Determine the (x, y) coordinate at the center of the cell enclosing the given text.  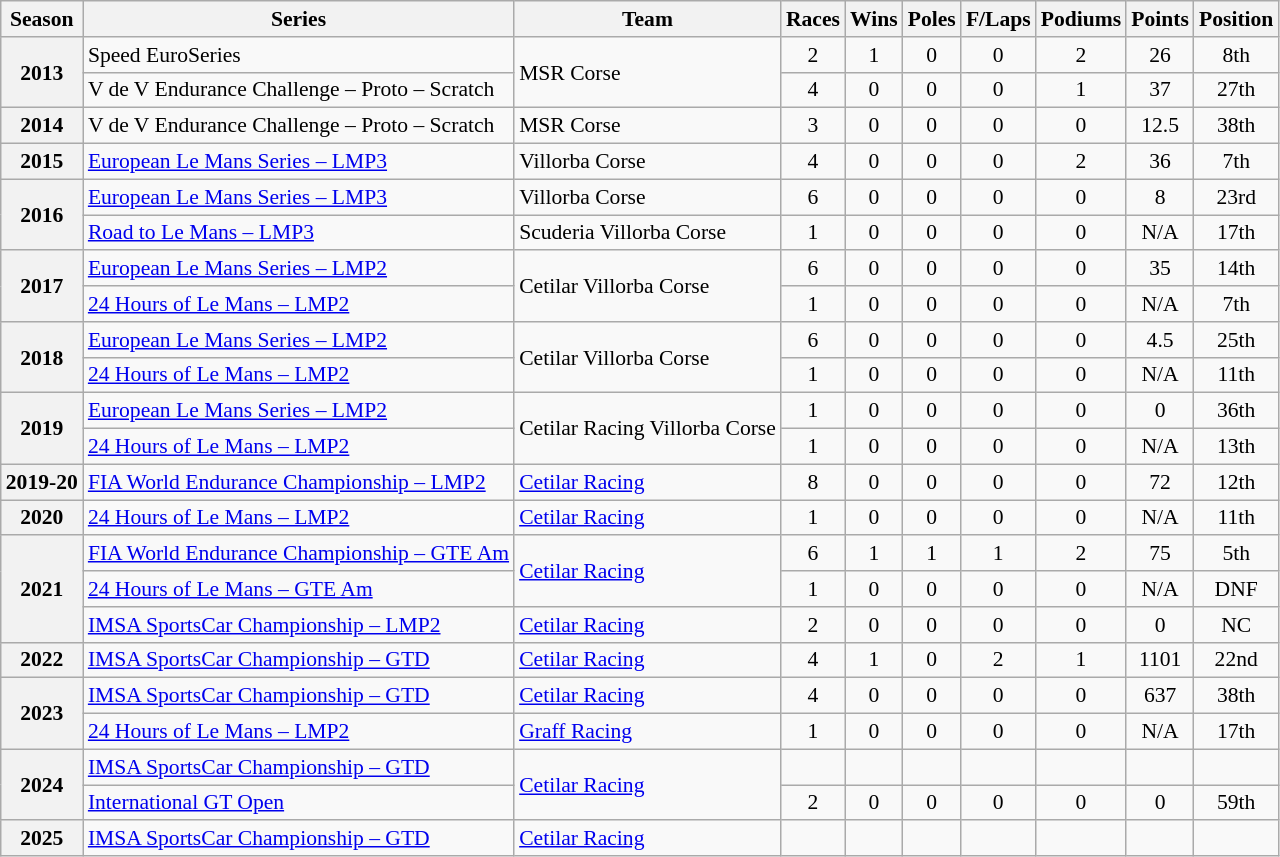
Poles (932, 19)
Series (298, 19)
Podiums (1082, 19)
2019 (42, 428)
Cetilar Racing Villorba Corse (648, 428)
14th (1236, 269)
25th (1236, 340)
Graff Racing (648, 732)
F/Laps (998, 19)
35 (1160, 269)
37 (1160, 90)
Races (813, 19)
5th (1236, 554)
637 (1160, 696)
Wins (874, 19)
22nd (1236, 660)
IMSA SportsCar Championship – LMP2 (298, 625)
2020 (42, 518)
75 (1160, 554)
72 (1160, 482)
12.5 (1160, 126)
36 (1160, 162)
36th (1236, 411)
24 Hours of Le Mans – GTE Am (298, 589)
FIA World Endurance Championship – GTE Am (298, 554)
8th (1236, 55)
2014 (42, 126)
3 (813, 126)
DNF (1236, 589)
Season (42, 19)
2025 (42, 839)
Road to Le Mans – LMP3 (298, 233)
2016 (42, 214)
International GT Open (298, 803)
2023 (42, 714)
Speed EuroSeries (298, 55)
1101 (1160, 660)
13th (1236, 447)
2015 (42, 162)
Team (648, 19)
NC (1236, 625)
2018 (42, 358)
4.5 (1160, 340)
2024 (42, 784)
2013 (42, 72)
2022 (42, 660)
2017 (42, 286)
2021 (42, 590)
59th (1236, 803)
Position (1236, 19)
23rd (1236, 197)
Points (1160, 19)
2019-20 (42, 482)
Scuderia Villorba Corse (648, 233)
27th (1236, 90)
FIA World Endurance Championship – LMP2 (298, 482)
26 (1160, 55)
12th (1236, 482)
